For the text-containing cell, return its midpoint in [X, Y] coordinate format. 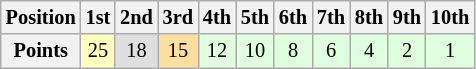
6th [293, 17]
4 [369, 51]
6 [331, 51]
9th [407, 17]
8th [369, 17]
15 [178, 51]
1 [450, 51]
25 [98, 51]
10 [255, 51]
8 [293, 51]
3rd [178, 17]
7th [331, 17]
Points [41, 51]
1st [98, 17]
2 [407, 51]
Position [41, 17]
12 [217, 51]
2nd [136, 17]
4th [217, 17]
10th [450, 17]
5th [255, 17]
18 [136, 51]
